Output the (x, y) coordinate of the center of the cell containing the given text.  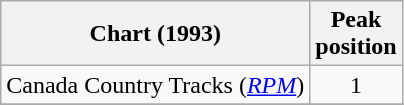
Canada Country Tracks (RPM) (156, 85)
Peakposition (356, 34)
Chart (1993) (156, 34)
1 (356, 85)
